Locate the cell with the specified text and output its [x, y] center coordinate. 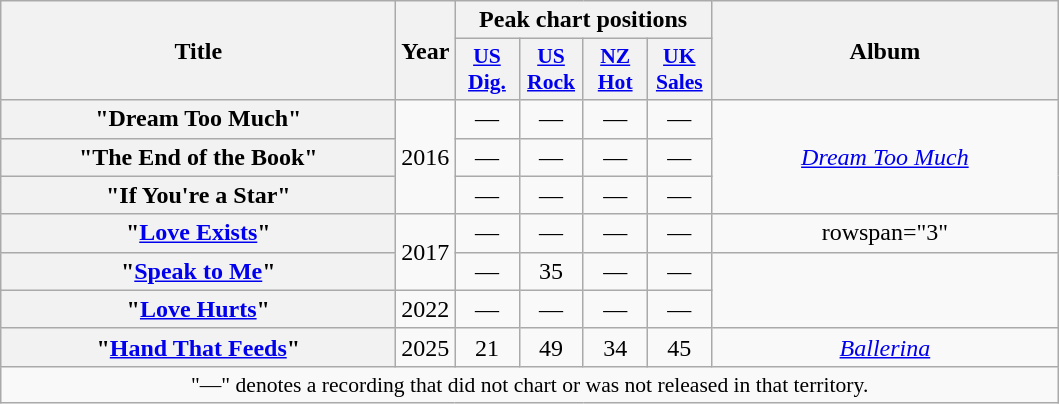
Ballerina [884, 347]
rowspan="3" [884, 233]
Year [426, 50]
"Love Hurts" [198, 309]
"Speak to Me" [198, 271]
UKSales [679, 70]
21 [487, 347]
USRock [551, 70]
"—" denotes a recording that did not chart or was not released in that territory. [530, 384]
2016 [426, 157]
NZHot [615, 70]
34 [615, 347]
Title [198, 50]
2017 [426, 252]
35 [551, 271]
49 [551, 347]
"Love Exists" [198, 233]
45 [679, 347]
2022 [426, 309]
"Hand That Feeds" [198, 347]
"If You're a Star" [198, 195]
Album [884, 50]
"Dream Too Much" [198, 119]
Peak chart positions [583, 20]
Dream Too Much [884, 157]
USDig. [487, 70]
2025 [426, 347]
"The End of the Book" [198, 157]
